Identify which cell holds the provided text, then report its (x, y) central coordinate. 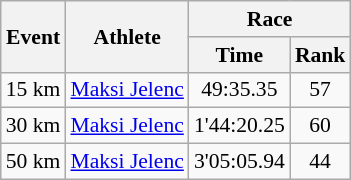
15 km (34, 90)
57 (320, 90)
50 km (34, 162)
49:35.35 (240, 90)
44 (320, 162)
1'44:20.25 (240, 126)
Athlete (126, 36)
Time (240, 55)
3'05:05.94 (240, 162)
Event (34, 36)
Race (270, 19)
Rank (320, 55)
30 km (34, 126)
60 (320, 126)
